Capture the cell that displays the provided text and extract its (x, y) central coordinate. 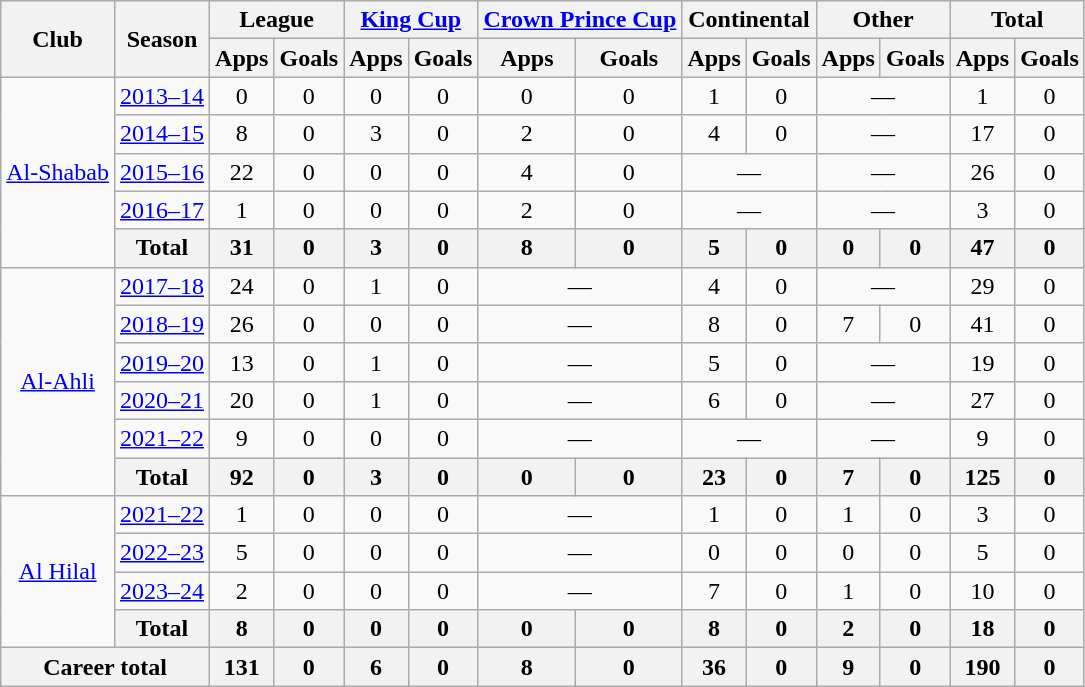
King Cup (411, 20)
10 (982, 591)
Al Hilal (58, 572)
League (277, 20)
Al-Shabab (58, 172)
31 (242, 248)
22 (242, 172)
2023–24 (162, 591)
47 (982, 248)
125 (982, 477)
2013–14 (162, 96)
27 (982, 400)
92 (242, 477)
Other (883, 20)
13 (242, 362)
2018–19 (162, 324)
Crown Prince Cup (580, 20)
2022–23 (162, 553)
Career total (106, 667)
Continental (749, 20)
2020–21 (162, 400)
131 (242, 667)
Season (162, 39)
190 (982, 667)
20 (242, 400)
2019–20 (162, 362)
Al-Ahli (58, 381)
2014–15 (162, 134)
2015–16 (162, 172)
29 (982, 286)
18 (982, 629)
2017–18 (162, 286)
2016–17 (162, 210)
Club (58, 39)
36 (714, 667)
23 (714, 477)
24 (242, 286)
17 (982, 134)
19 (982, 362)
41 (982, 324)
